Determine the [x, y] coordinate at the center of the cell enclosing the given text.  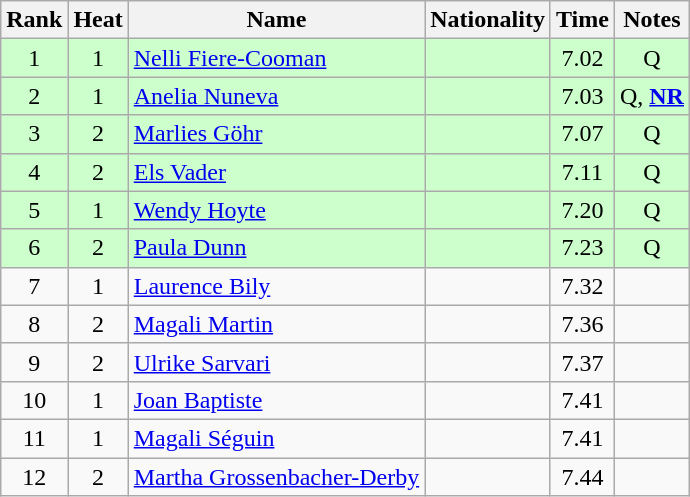
Rank [34, 20]
Wendy Hoyte [276, 210]
7 [34, 286]
7.37 [582, 362]
Nationality [488, 20]
Anelia Nuneva [276, 96]
7.07 [582, 134]
Time [582, 20]
7.36 [582, 324]
Marlies Göhr [276, 134]
Magali Séguin [276, 438]
6 [34, 248]
Paula Dunn [276, 248]
9 [34, 362]
Nelli Fiere-Cooman [276, 58]
Name [276, 20]
3 [34, 134]
Heat [98, 20]
Laurence Bily [276, 286]
7.20 [582, 210]
Els Vader [276, 172]
Notes [652, 20]
7.03 [582, 96]
7.32 [582, 286]
8 [34, 324]
Magali Martin [276, 324]
Ulrike Sarvari [276, 362]
10 [34, 400]
7.02 [582, 58]
Q, NR [652, 96]
4 [34, 172]
7.23 [582, 248]
Martha Grossenbacher-Derby [276, 477]
11 [34, 438]
7.44 [582, 477]
7.11 [582, 172]
5 [34, 210]
12 [34, 477]
Joan Baptiste [276, 400]
